Identify which cell holds the provided text, then report its (X, Y) central coordinate. 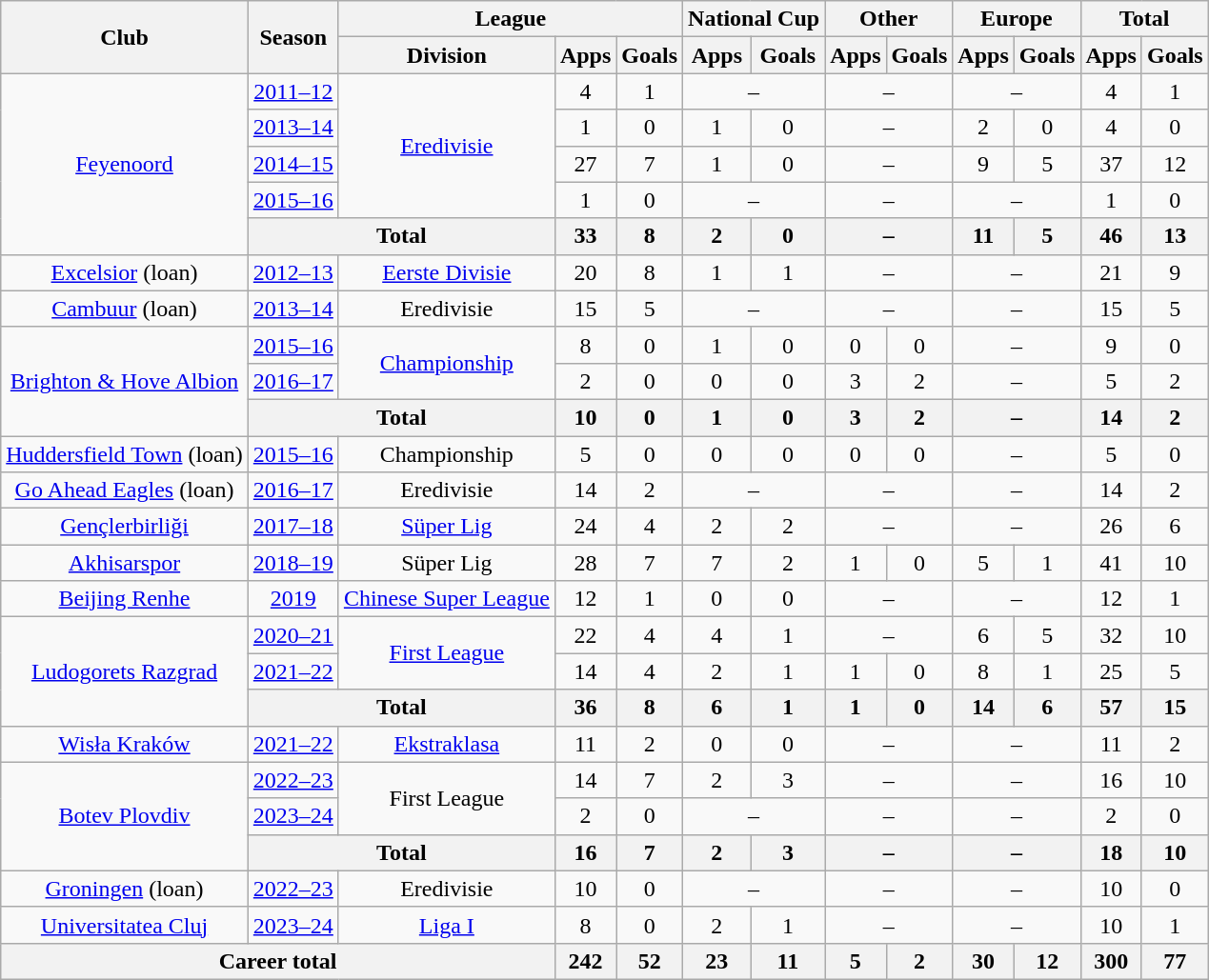
2018–19 (293, 563)
Ludogorets Razgrad (125, 671)
300 (1111, 961)
2019 (293, 599)
20 (585, 272)
Excelsior (loan) (125, 272)
2014–15 (293, 164)
57 (1111, 708)
27 (585, 164)
2011–12 (293, 91)
18 (1111, 852)
41 (1111, 563)
30 (983, 961)
Universitatea Cluj (125, 925)
23 (717, 961)
52 (650, 961)
Division (446, 55)
25 (1111, 671)
37 (1111, 164)
2017–18 (293, 527)
Gençlerbirliği (125, 527)
Wisła Kraków (125, 744)
Ekstraklasa (446, 744)
Eerste Divisie (446, 272)
Career total (278, 961)
242 (585, 961)
32 (1111, 635)
Liga I (446, 925)
National Cup (755, 19)
77 (1175, 961)
26 (1111, 527)
Club (125, 37)
Chinese Super League (446, 599)
24 (585, 527)
Huddersfield Town (loan) (125, 454)
Groningen (loan) (125, 889)
Europe (1017, 19)
Beijing Renhe (125, 599)
28 (585, 563)
Other (889, 19)
Go Ahead Eagles (loan) (125, 490)
46 (1111, 236)
22 (585, 635)
21 (1111, 272)
2012–13 (293, 272)
13 (1175, 236)
36 (585, 708)
Feyenoord (125, 164)
League (511, 19)
Brighton & Hove Albion (125, 381)
33 (585, 236)
Cambuur (loan) (125, 309)
Botev Plovdiv (125, 816)
2020–21 (293, 635)
Season (293, 37)
Akhisarspor (125, 563)
